Find where the given text appears and provide that cell's center as (X, Y) coordinate. 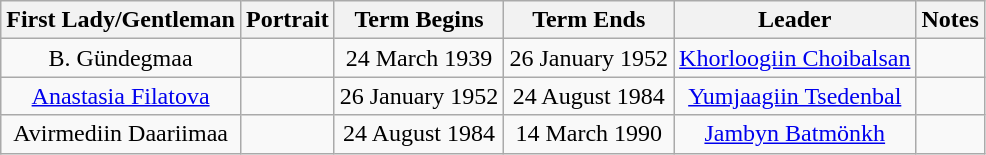
Anastasia Filatova (121, 96)
Khorloogiin Choibalsan (795, 58)
24 March 1939 (419, 58)
Jambyn Batmönkh (795, 134)
B. Gündegmaa (121, 58)
First Lady/Gentleman (121, 20)
Term Ends (589, 20)
Avirmediin Daariimaa (121, 134)
14 March 1990 (589, 134)
Term Begins (419, 20)
Leader (795, 20)
Portrait (287, 20)
Yumjaagiin Tsedenbal (795, 96)
Notes (950, 20)
